Provide the [X, Y] coordinate of the cell's center where the given text is located.  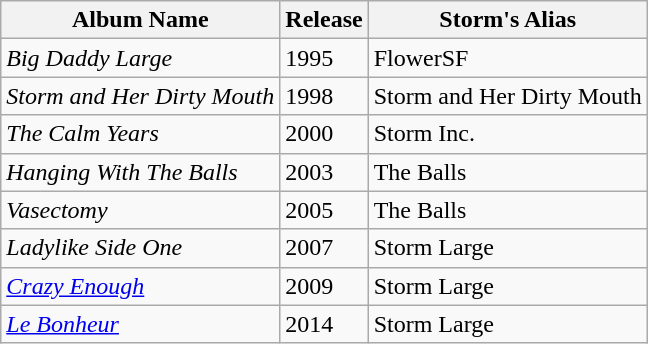
2003 [324, 172]
2007 [324, 248]
2014 [324, 324]
2000 [324, 134]
1995 [324, 58]
Ladylike Side One [140, 248]
Hanging With The Balls [140, 172]
Big Daddy Large [140, 58]
FlowerSF [508, 58]
Storm's Alias [508, 20]
Album Name [140, 20]
Le Bonheur [140, 324]
1998 [324, 96]
Crazy Enough [140, 286]
Storm Inc. [508, 134]
The Calm Years [140, 134]
Release [324, 20]
Vasectomy [140, 210]
2009 [324, 286]
2005 [324, 210]
